Provide the (x, y) coordinate of the cell's center where the given text is located.  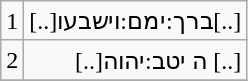
[..]ה יטב:יהוה [..] (136, 60)
1 (12, 21)
2 (12, 60)
[..]ברך:ימם:וישבעו[..] (136, 21)
